Output the (x, y) coordinate of the center of the cell containing the given text.  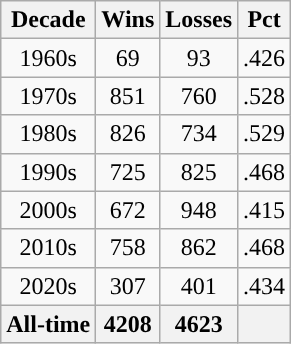
725 (128, 172)
2000s (48, 210)
69 (128, 58)
.415 (264, 210)
672 (128, 210)
760 (199, 96)
All-time (48, 324)
307 (128, 286)
.426 (264, 58)
.529 (264, 134)
4623 (199, 324)
.434 (264, 286)
401 (199, 286)
1960s (48, 58)
1980s (48, 134)
.528 (264, 96)
2020s (48, 286)
1970s (48, 96)
4208 (128, 324)
758 (128, 248)
Losses (199, 20)
948 (199, 210)
1990s (48, 172)
734 (199, 134)
826 (128, 134)
862 (199, 248)
Pct (264, 20)
93 (199, 58)
2010s (48, 248)
825 (199, 172)
851 (128, 96)
Decade (48, 20)
Wins (128, 20)
